Find where the given text appears and provide that cell's center as (x, y) coordinate. 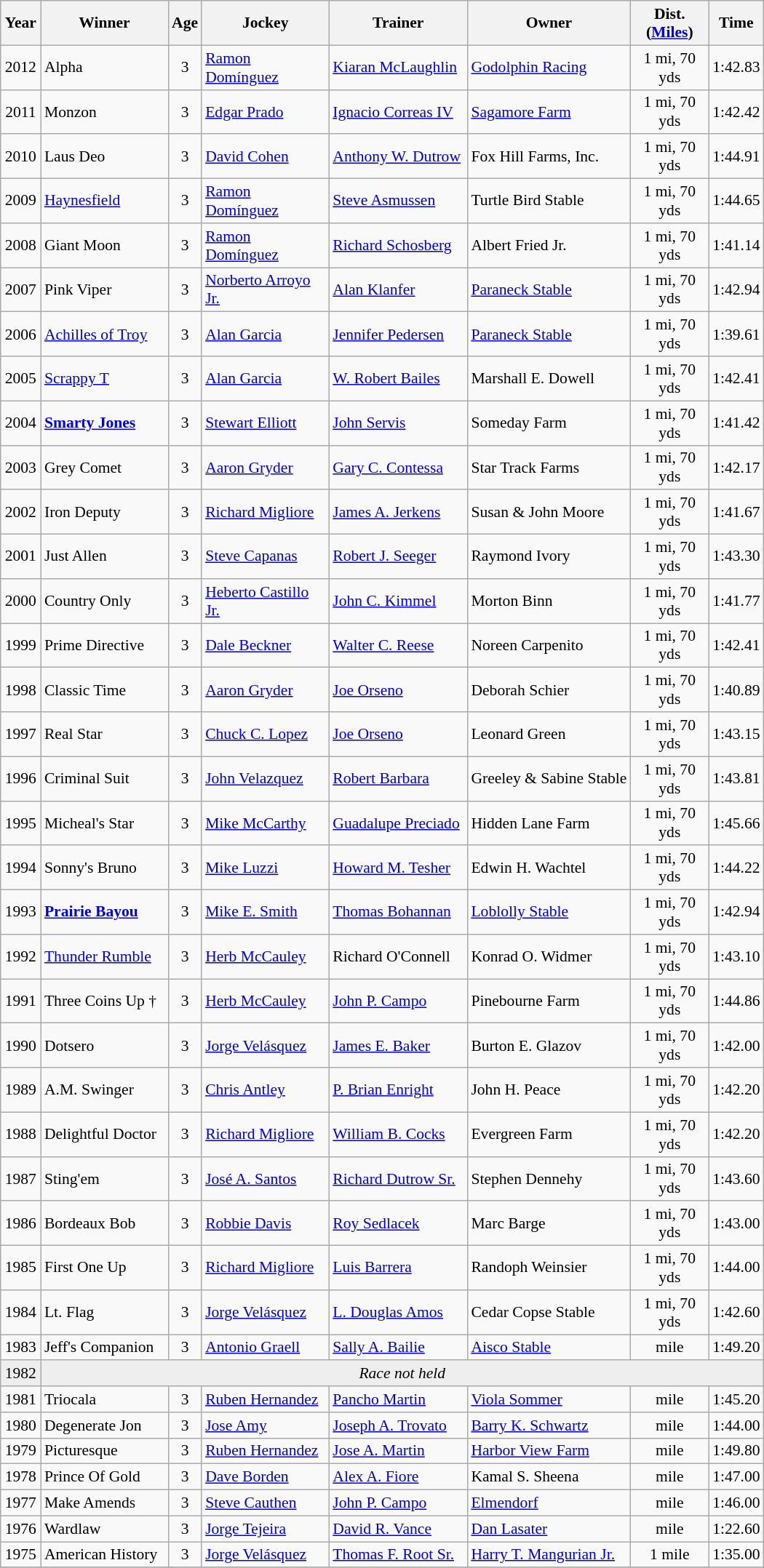
1:40.89 (736, 689)
Harbor View Farm (549, 1451)
1:22.60 (736, 1529)
Susan & John Moore (549, 512)
Richard O'Connell (398, 957)
1 mile (669, 1555)
Dave Borden (265, 1477)
Deborah Schier (549, 689)
Alex A. Fiore (398, 1477)
David Cohen (265, 157)
Dale Beckner (265, 646)
Picturesque (105, 1451)
1990 (20, 1046)
First One Up (105, 1268)
Haynesfield (105, 201)
1:49.20 (736, 1348)
Jockey (265, 23)
1:41.42 (736, 423)
Age (185, 23)
Pancho Martin (398, 1399)
Lt. Flag (105, 1312)
Stewart Elliott (265, 423)
1:44.22 (736, 868)
2007 (20, 289)
Wardlaw (105, 1529)
Alan Klanfer (398, 289)
Steve Cauthen (265, 1503)
1:43.30 (736, 557)
Three Coins Up † (105, 1001)
Chuck C. Lopez (265, 735)
Make Amends (105, 1503)
James A. Jerkens (398, 512)
2004 (20, 423)
Year (20, 23)
Jose Amy (265, 1425)
Robert J. Seeger (398, 557)
1:43.10 (736, 957)
2008 (20, 246)
Ignacio Correas IV (398, 112)
Dist. (Miles) (669, 23)
Giant Moon (105, 246)
Iron Deputy (105, 512)
1:44.86 (736, 1001)
Gary C. Contessa (398, 467)
1991 (20, 1001)
Monzon (105, 112)
Richard Dutrow Sr. (398, 1178)
Real Star (105, 735)
1:42.00 (736, 1046)
1989 (20, 1089)
Kiaran McLaughlin (398, 67)
1:42.60 (736, 1312)
Cedar Copse Stable (549, 1312)
Sting'em (105, 1178)
1:45.66 (736, 823)
1:43.81 (736, 778)
Prairie Bayou (105, 912)
1982 (20, 1374)
Laus Deo (105, 157)
1:46.00 (736, 1503)
Joseph A. Trovato (398, 1425)
José A. Santos (265, 1178)
Roy Sedlacek (398, 1223)
Classic Time (105, 689)
1981 (20, 1399)
1987 (20, 1178)
Jose A. Martin (398, 1451)
W. Robert Bailes (398, 378)
Barry K. Schwartz (549, 1425)
Time (736, 23)
Mike Luzzi (265, 868)
Dotsero (105, 1046)
A.M. Swinger (105, 1089)
Sonny's Bruno (105, 868)
Scrappy T (105, 378)
1995 (20, 823)
Guadalupe Preciado (398, 823)
1:44.91 (736, 157)
1:43.60 (736, 1178)
Turtle Bird Stable (549, 201)
Someday Farm (549, 423)
Jennifer Pedersen (398, 335)
1980 (20, 1425)
Leonard Green (549, 735)
Pinebourne Farm (549, 1001)
Sagamore Farm (549, 112)
Luis Barrera (398, 1268)
James E. Baker (398, 1046)
1:44.65 (736, 201)
Degenerate Jon (105, 1425)
1:43.15 (736, 735)
Richard Schosberg (398, 246)
1984 (20, 1312)
Grey Comet (105, 467)
Thunder Rumble (105, 957)
1975 (20, 1555)
Trainer (398, 23)
1:45.20 (736, 1399)
Raymond Ivory (549, 557)
John C. Kimmel (398, 601)
2001 (20, 557)
2011 (20, 112)
Race not held (402, 1374)
Thomas Bohannan (398, 912)
Delightful Doctor (105, 1135)
Dan Lasater (549, 1529)
Steve Asmussen (398, 201)
1:41.14 (736, 246)
1992 (20, 957)
John Velazquez (265, 778)
Hidden Lane Farm (549, 823)
American History (105, 1555)
Anthony W. Dutrow (398, 157)
Prime Directive (105, 646)
Thomas F. Root Sr. (398, 1555)
1:43.00 (736, 1223)
1:49.80 (736, 1451)
2005 (20, 378)
Star Track Farms (549, 467)
1:42.42 (736, 112)
Edgar Prado (265, 112)
1:41.67 (736, 512)
1983 (20, 1348)
Viola Sommer (549, 1399)
2009 (20, 201)
1:35.00 (736, 1555)
Pink Viper (105, 289)
Chris Antley (265, 1089)
Marc Barge (549, 1223)
Jorge Tejeira (265, 1529)
1986 (20, 1223)
Marshall E. Dowell (549, 378)
Heberto Castillo Jr. (265, 601)
2010 (20, 157)
1993 (20, 912)
Steve Capanas (265, 557)
1:39.61 (736, 335)
1:41.77 (736, 601)
Randoph Weinsier (549, 1268)
Bordeaux Bob (105, 1223)
1978 (20, 1477)
Sally A. Bailie (398, 1348)
Robbie Davis (265, 1223)
1977 (20, 1503)
Smarty Jones (105, 423)
Greeley & Sabine Stable (549, 778)
1999 (20, 646)
2006 (20, 335)
1:42.17 (736, 467)
Stephen Dennehy (549, 1178)
1996 (20, 778)
David R. Vance (398, 1529)
Jeff's Companion (105, 1348)
Howard M. Tesher (398, 868)
Alpha (105, 67)
Owner (549, 23)
1985 (20, 1268)
1:42.83 (736, 67)
Just Allen (105, 557)
Kamal S. Sheena (549, 1477)
John Servis (398, 423)
Antonio Graell (265, 1348)
1998 (20, 689)
Edwin H. Wachtel (549, 868)
Country Only (105, 601)
Prince Of Gold (105, 1477)
Walter C. Reese (398, 646)
Mike McCarthy (265, 823)
2000 (20, 601)
Albert Fried Jr. (549, 246)
1976 (20, 1529)
Konrad O. Widmer (549, 957)
P. Brian Enright (398, 1089)
2002 (20, 512)
L. Douglas Amos (398, 1312)
Morton Binn (549, 601)
William B. Cocks (398, 1135)
2012 (20, 67)
Evergreen Farm (549, 1135)
Norberto Arroyo Jr. (265, 289)
2003 (20, 467)
1:47.00 (736, 1477)
Burton E. Glazov (549, 1046)
1988 (20, 1135)
Noreen Carpenito (549, 646)
Fox Hill Farms, Inc. (549, 157)
Achilles of Troy (105, 335)
Mike E. Smith (265, 912)
Godolphin Racing (549, 67)
Winner (105, 23)
1994 (20, 868)
Loblolly Stable (549, 912)
Elmendorf (549, 1503)
Robert Barbara (398, 778)
Aisco Stable (549, 1348)
Criminal Suit (105, 778)
Triocala (105, 1399)
John H. Peace (549, 1089)
1979 (20, 1451)
Harry T. Mangurian Jr. (549, 1555)
Micheal's Star (105, 823)
1997 (20, 735)
